Return the [x, y] coordinate for the center point of the cell that contains the specified text.  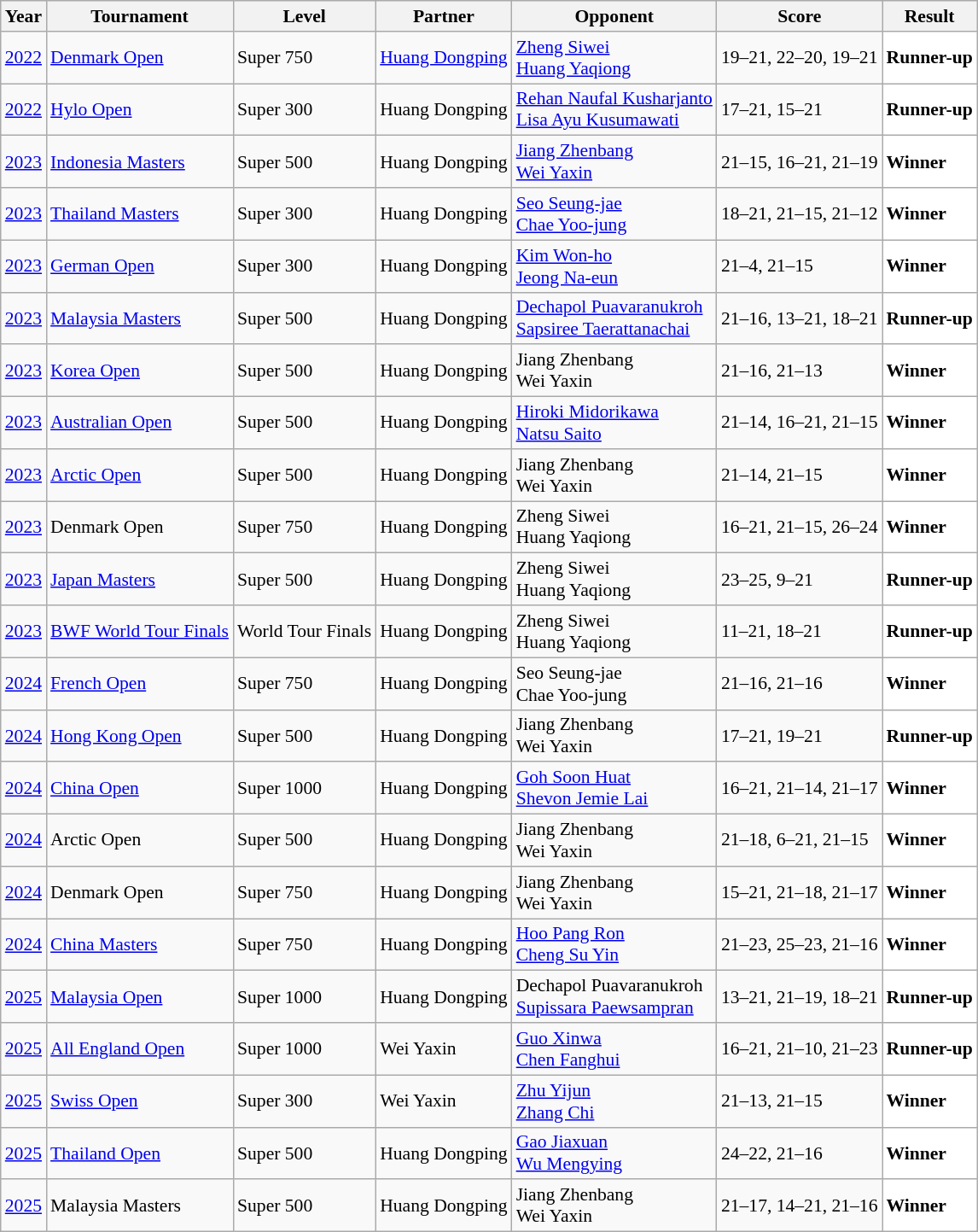
11–21, 18–21 [800, 632]
China Open [140, 789]
24–22, 21–16 [800, 1153]
Partner [444, 16]
World Tour Finals [304, 632]
21–4, 21–15 [800, 266]
Year [24, 16]
16–21, 21–10, 21–23 [800, 1048]
Rehan Naufal Kusharjanto Lisa Ayu Kusumawati [614, 109]
Thailand Open [140, 1153]
17–21, 15–21 [800, 109]
Hoo Pang Ron Cheng Su Yin [614, 944]
Tournament [140, 16]
Result [930, 16]
21–17, 14–21, 21–16 [800, 1206]
21–16, 21–13 [800, 371]
15–21, 21–18, 21–17 [800, 893]
Indonesia Masters [140, 162]
Score [800, 16]
21–13, 21–15 [800, 1101]
Malaysia Open [140, 997]
Goh Soon Huat Shevon Jemie Lai [614, 789]
17–21, 19–21 [800, 736]
19–21, 22–20, 19–21 [800, 58]
Level [304, 16]
21–23, 25–23, 21–16 [800, 944]
Zhu Yijun Zhang Chi [614, 1101]
Thailand Masters [140, 213]
Dechapol Puavaranukroh Sapsiree Taerattanachai [614, 318]
18–21, 21–15, 21–12 [800, 213]
China Masters [140, 944]
Korea Open [140, 371]
Kim Won-ho Jeong Na-eun [614, 266]
Gao Jiaxuan Wu Mengying [614, 1153]
21–16, 13–21, 18–21 [800, 318]
21–16, 21–16 [800, 683]
21–14, 21–15 [800, 475]
Opponent [614, 16]
21–18, 6–21, 21–15 [800, 840]
BWF World Tour Finals [140, 632]
Hiroki Midorikawa Natsu Saito [614, 423]
Guo Xinwa Chen Fanghui [614, 1048]
16–21, 21–15, 26–24 [800, 528]
Hylo Open [140, 109]
Dechapol Puavaranukroh Supissara Paewsampran [614, 997]
Japan Masters [140, 579]
Hong Kong Open [140, 736]
German Open [140, 266]
16–21, 21–14, 21–17 [800, 789]
23–25, 9–21 [800, 579]
21–14, 16–21, 21–15 [800, 423]
French Open [140, 683]
13–21, 21–19, 18–21 [800, 997]
Australian Open [140, 423]
Swiss Open [140, 1101]
21–15, 16–21, 21–19 [800, 162]
All England Open [140, 1048]
